Scan for the cell matching the given text and deliver its (X, Y) coordinate at center. 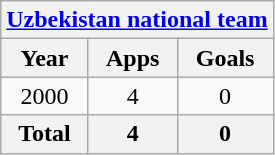
2000 (45, 96)
Uzbekistan national team (137, 20)
Total (45, 134)
Goals (225, 58)
Year (45, 58)
Apps (132, 58)
